From the cell containing the given text, extract its center point as (X, Y) coordinate. 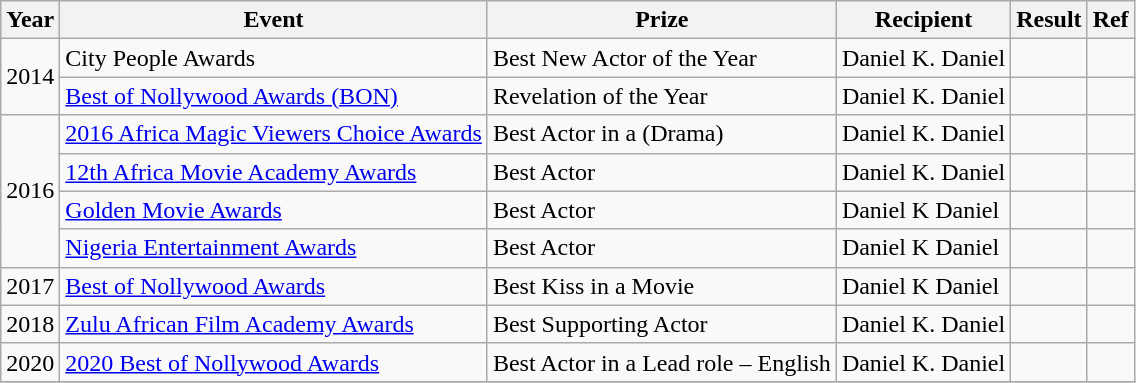
2016 (30, 191)
2020 Best of Nollywood Awards (274, 362)
Best of Nollywood Awards (BON) (274, 96)
Best Actor in a (Drama) (662, 134)
Best Actor in a Lead role – English (662, 362)
Zulu African Film Academy Awards (274, 324)
City People Awards (274, 58)
Result (1049, 20)
2016 Africa Magic Viewers Choice Awards (274, 134)
Golden Movie Awards (274, 210)
12th Africa Movie Academy Awards (274, 172)
Ref (1110, 20)
Best Kiss in a Movie (662, 286)
2020 (30, 362)
2018 (30, 324)
Revelation of the Year (662, 96)
Prize (662, 20)
2017 (30, 286)
Year (30, 20)
Best New Actor of the Year (662, 58)
2014 (30, 77)
Best Supporting Actor (662, 324)
Best of Nollywood Awards (274, 286)
Nigeria Entertainment Awards (274, 248)
Recipient (923, 20)
Event (274, 20)
